Return (x, y) of the center of cell containing provided text 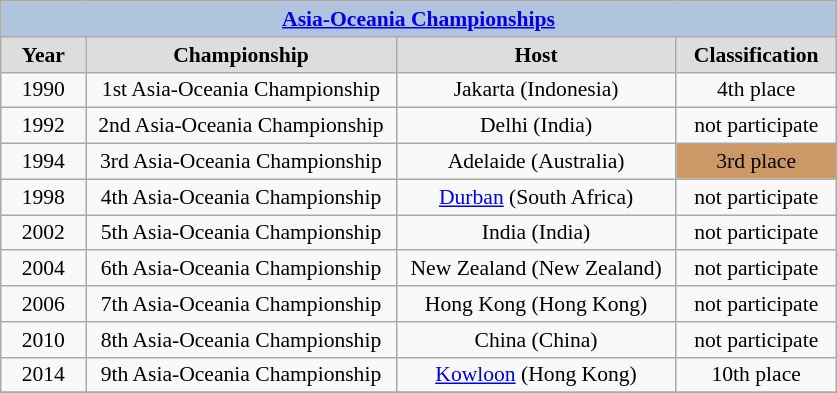
4th place (756, 90)
2002 (44, 233)
7th Asia-Oceania Championship (241, 304)
9th Asia-Oceania Championship (241, 375)
Classification (756, 55)
1998 (44, 197)
Delhi (India) (536, 126)
4th Asia-Oceania Championship (241, 197)
Adelaide (Australia) (536, 162)
Championship (241, 55)
5th Asia-Oceania Championship (241, 233)
Hong Kong (Hong Kong) (536, 304)
Year (44, 55)
India (India) (536, 233)
1994 (44, 162)
Asia-Oceania Championships (419, 19)
Jakarta (Indonesia) (536, 90)
1992 (44, 126)
8th Asia-Oceania Championship (241, 340)
3rd place (756, 162)
New Zealand (New Zealand) (536, 269)
6th Asia-Oceania Championship (241, 269)
Durban (South Africa) (536, 197)
2010 (44, 340)
2006 (44, 304)
2nd Asia-Oceania Championship (241, 126)
2014 (44, 375)
1990 (44, 90)
10th place (756, 375)
China (China) (536, 340)
1st Asia-Oceania Championship (241, 90)
2004 (44, 269)
Host (536, 55)
Kowloon (Hong Kong) (536, 375)
3rd Asia-Oceania Championship (241, 162)
